Search for the cell housing the specified text and yield its (X, Y) center coordinate. 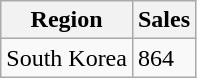
864 (164, 58)
Sales (164, 20)
South Korea (67, 58)
Region (67, 20)
